Return (X, Y) of the center of cell containing provided text 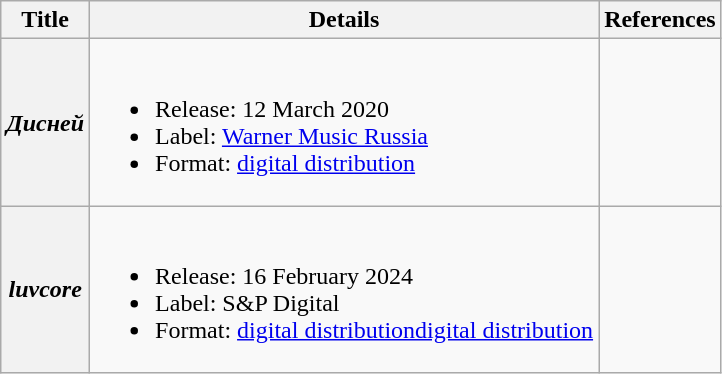
Release: 16 February 2024Label: S&P DigitalFormat: digital distributiondigital distribution (344, 290)
Release: 12 March 2020Label: Warner Music RussiaFormat: digital distribution (344, 122)
Title (46, 20)
Дисней (46, 122)
References (660, 20)
Details (344, 20)
luvcore (46, 290)
